Return (x, y) of the center of cell containing provided text 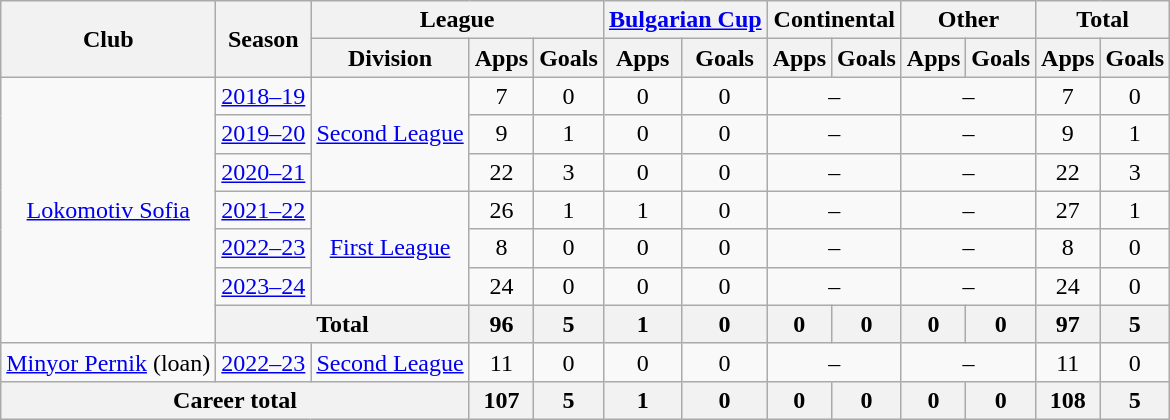
108 (1068, 400)
League (458, 20)
107 (501, 400)
Minyor Pernik (loan) (108, 362)
2019–20 (264, 134)
Lokomotiv Sofia (108, 210)
First League (390, 248)
Season (264, 39)
27 (1068, 210)
26 (501, 210)
2018–19 (264, 96)
2021–22 (264, 210)
96 (501, 324)
Club (108, 39)
Career total (235, 400)
Division (390, 58)
Bulgarian Cup (685, 20)
2023–24 (264, 286)
97 (1068, 324)
2020–21 (264, 172)
Other (968, 20)
Continental (834, 20)
